Pinpoint the cell where the given text exists, returning its [X, Y] midpoint coordinate. 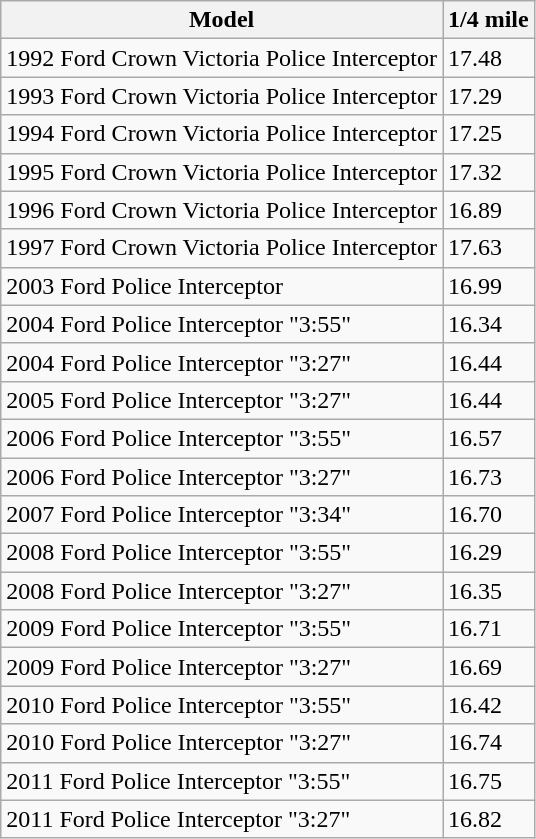
16.75 [488, 781]
16.71 [488, 629]
2010 Ford Police Interceptor "3:27" [222, 743]
1993 Ford Crown Victoria Police Interceptor [222, 96]
17.29 [488, 96]
16.73 [488, 477]
1994 Ford Crown Victoria Police Interceptor [222, 134]
16.99 [488, 286]
2009 Ford Police Interceptor "3:27" [222, 667]
16.89 [488, 210]
2008 Ford Police Interceptor "3:55" [222, 553]
17.25 [488, 134]
2010 Ford Police Interceptor "3:55" [222, 705]
16.34 [488, 324]
16.82 [488, 819]
2003 Ford Police Interceptor [222, 286]
16.74 [488, 743]
2004 Ford Police Interceptor "3:55" [222, 324]
2006 Ford Police Interceptor "3:55" [222, 438]
16.42 [488, 705]
2009 Ford Police Interceptor "3:55" [222, 629]
16.70 [488, 515]
2006 Ford Police Interceptor "3:27" [222, 477]
2005 Ford Police Interceptor "3:27" [222, 400]
2011 Ford Police Interceptor "3:27" [222, 819]
16.35 [488, 591]
Model [222, 20]
17.48 [488, 58]
1995 Ford Crown Victoria Police Interceptor [222, 172]
2007 Ford Police Interceptor "3:34" [222, 515]
2004 Ford Police Interceptor "3:27" [222, 362]
1997 Ford Crown Victoria Police Interceptor [222, 248]
17.32 [488, 172]
16.57 [488, 438]
2011 Ford Police Interceptor "3:55" [222, 781]
16.29 [488, 553]
1992 Ford Crown Victoria Police Interceptor [222, 58]
16.69 [488, 667]
2008 Ford Police Interceptor "3:27" [222, 591]
1/4 mile [488, 20]
1996 Ford Crown Victoria Police Interceptor [222, 210]
17.63 [488, 248]
